For the text-containing cell, return its midpoint in (X, Y) coordinate format. 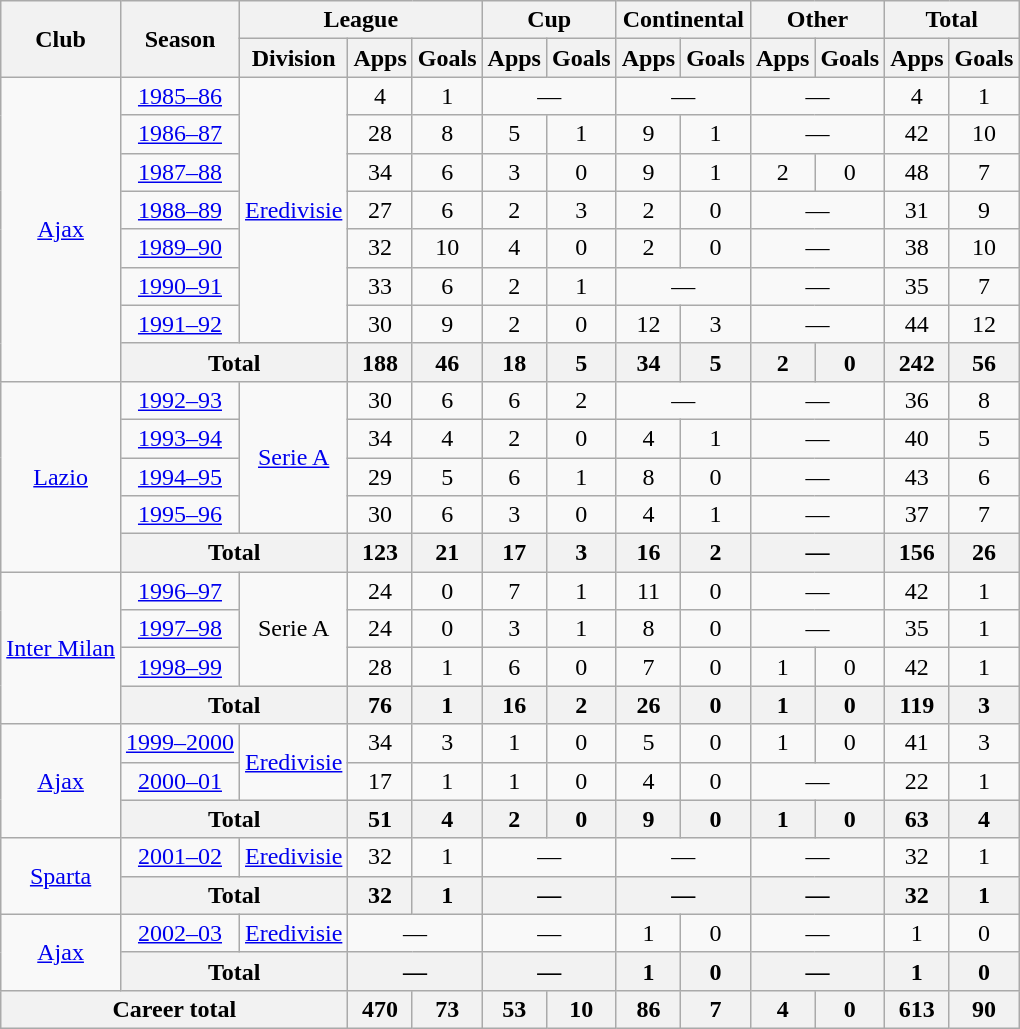
38 (917, 248)
1994–95 (180, 477)
29 (380, 477)
22 (917, 781)
1999–2000 (180, 743)
League (362, 20)
37 (917, 515)
1985–86 (180, 96)
470 (380, 1009)
40 (917, 438)
27 (380, 210)
123 (380, 553)
Cup (549, 20)
76 (380, 705)
1998–99 (180, 667)
1996–97 (180, 591)
Other (817, 20)
242 (917, 362)
1990–91 (180, 286)
156 (917, 553)
86 (648, 1009)
Continental (683, 20)
1997–98 (180, 629)
2001–02 (180, 857)
1986–87 (180, 134)
11 (648, 591)
2002–03 (180, 933)
Club (61, 39)
Career total (174, 1009)
31 (917, 210)
21 (447, 553)
90 (984, 1009)
1988–89 (180, 210)
41 (917, 743)
1995–96 (180, 515)
43 (917, 477)
2000–01 (180, 781)
1993–94 (180, 438)
613 (917, 1009)
119 (917, 705)
1987–88 (180, 172)
46 (447, 362)
51 (380, 819)
Inter Milan (61, 648)
18 (514, 362)
48 (917, 172)
1991–92 (180, 324)
56 (984, 362)
Season (180, 39)
Sparta (61, 876)
1989–90 (180, 248)
188 (380, 362)
Division (294, 58)
63 (917, 819)
Lazio (61, 476)
44 (917, 324)
33 (380, 286)
73 (447, 1009)
36 (917, 400)
1992–93 (180, 400)
53 (514, 1009)
